Provide the [x, y] coordinate of the cell's center where the given text is located.  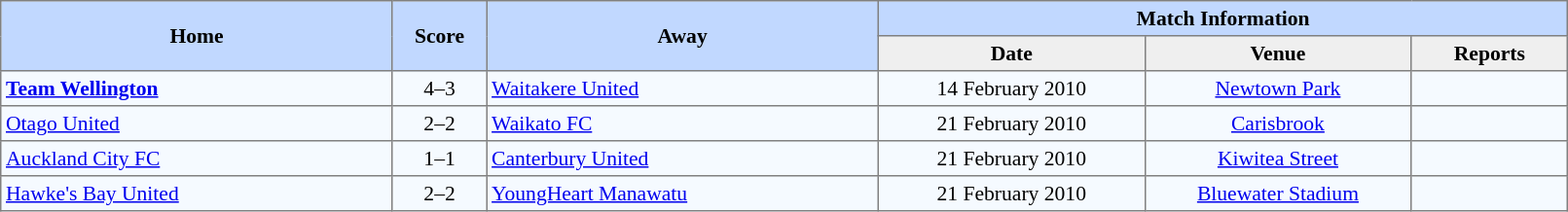
Reports [1489, 53]
Otago United [197, 124]
Auckland City FC [197, 159]
Venue [1278, 53]
Match Information [1222, 18]
Team Wellington [197, 88]
4–3 [440, 88]
Waikato FC [683, 124]
Bluewater Stadium [1278, 194]
Waitakere United [683, 88]
YoungHeart Manawatu [683, 194]
Away [683, 36]
Newtown Park [1278, 88]
Carisbrook [1278, 124]
Home [197, 36]
Date [1011, 53]
14 February 2010 [1011, 88]
Hawke's Bay United [197, 194]
Canterbury United [683, 159]
Score [440, 36]
Kiwitea Street [1278, 159]
1–1 [440, 159]
